Capture the cell that displays the provided text and extract its [x, y] central coordinate. 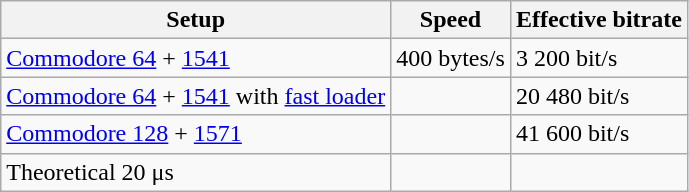
Speed [451, 20]
Commodore 128 + 1571 [196, 134]
Commodore 64 + 1541 [196, 58]
41 600 bit/s [598, 134]
Effective bitrate [598, 20]
Theoretical 20 μs [196, 172]
Setup [196, 20]
20 480 bit/s [598, 96]
3 200 bit/s [598, 58]
400 bytes/s [451, 58]
Commodore 64 + 1541 with fast loader [196, 96]
